Output the [X, Y] coordinate of the center of the cell containing the given text.  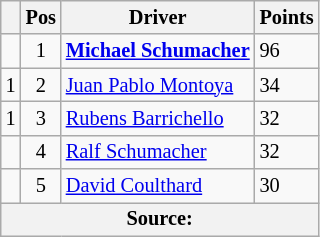
Points [287, 17]
34 [287, 85]
2 [41, 85]
Driver [158, 17]
Ralf Schumacher [158, 152]
30 [287, 186]
David Coulthard [158, 186]
3 [41, 118]
Michael Schumacher [158, 51]
Pos [41, 17]
Rubens Barrichello [158, 118]
96 [287, 51]
5 [41, 186]
Juan Pablo Montoya [158, 85]
4 [41, 152]
Source: [160, 219]
